Output the (X, Y) coordinate of the center of the cell containing the given text.  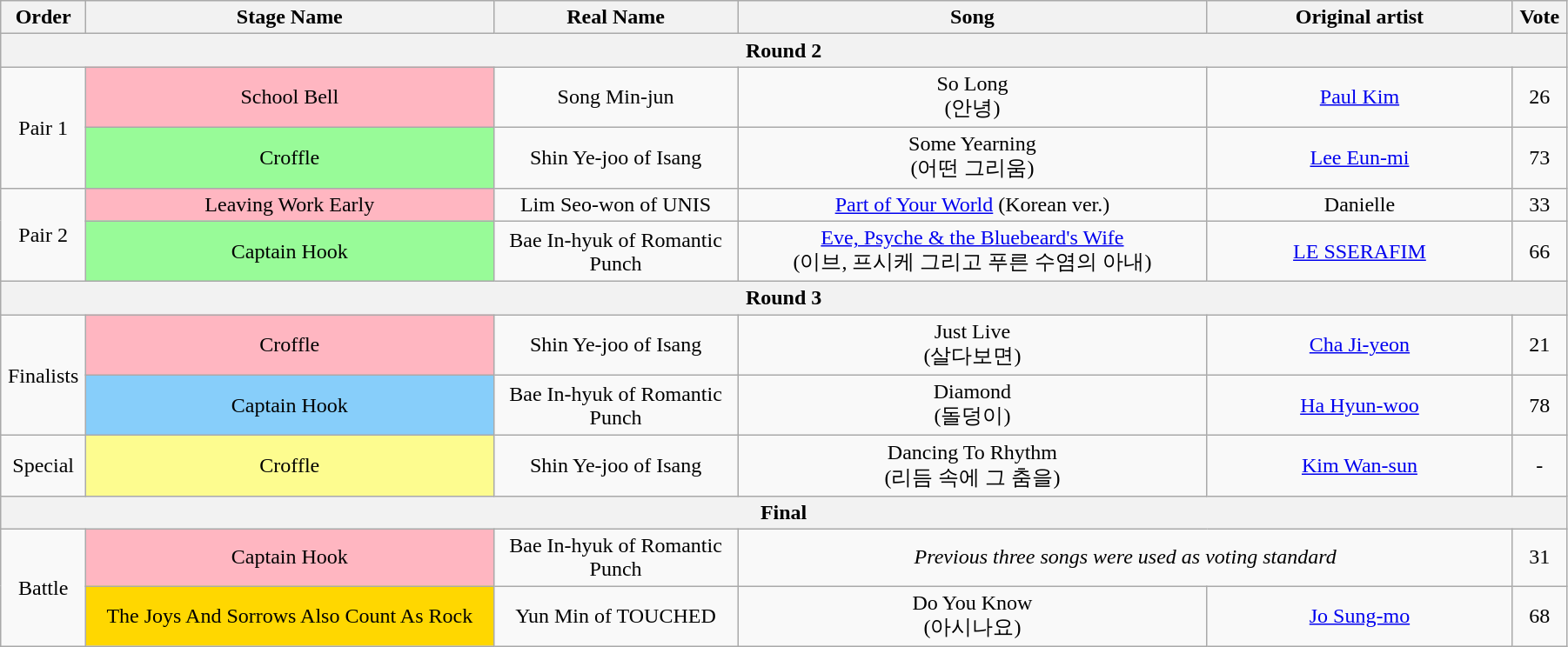
Lee Eun-mi (1359, 157)
Kim Wan-sun (1359, 466)
31 (1539, 557)
33 (1539, 204)
Final (784, 512)
Stage Name (290, 17)
Lim Seo-won of UNIS (616, 204)
The Joys And Sorrows Also Count As Rock (290, 617)
Finalists (44, 376)
Pair 2 (44, 235)
Special (44, 466)
Song (973, 17)
66 (1539, 251)
68 (1539, 617)
Pair 1 (44, 127)
Diamond(돌덩이) (973, 405)
School Bell (290, 97)
- (1539, 466)
Danielle (1359, 204)
Round 3 (784, 298)
LE SSERAFIM (1359, 251)
Jo Sung-mo (1359, 617)
Some Yearning(어떤 그리움) (973, 157)
Paul Kim (1359, 97)
26 (1539, 97)
So Long(안녕) (973, 97)
21 (1539, 345)
Order (44, 17)
Ha Hyun-woo (1359, 405)
73 (1539, 157)
Leaving Work Early (290, 204)
Vote (1539, 17)
Previous three songs were used as voting standard (1125, 557)
Original artist (1359, 17)
Eve, Psyche & the Bluebeard's Wife(이브, 프시케 그리고 푸른 수염의 아내) (973, 251)
Yun Min of TOUCHED (616, 617)
Part of Your World (Korean ver.) (973, 204)
78 (1539, 405)
Dancing To Rhythm(리듬 속에 그 춤을) (973, 466)
Real Name (616, 17)
Round 2 (784, 50)
Cha Ji-yeon (1359, 345)
Battle (44, 588)
Do You Know(아시나요) (973, 617)
Just Live(살다보면) (973, 345)
Song Min-jun (616, 97)
